Detect which cell encompasses the target text, then output its [x, y] center coordinate. 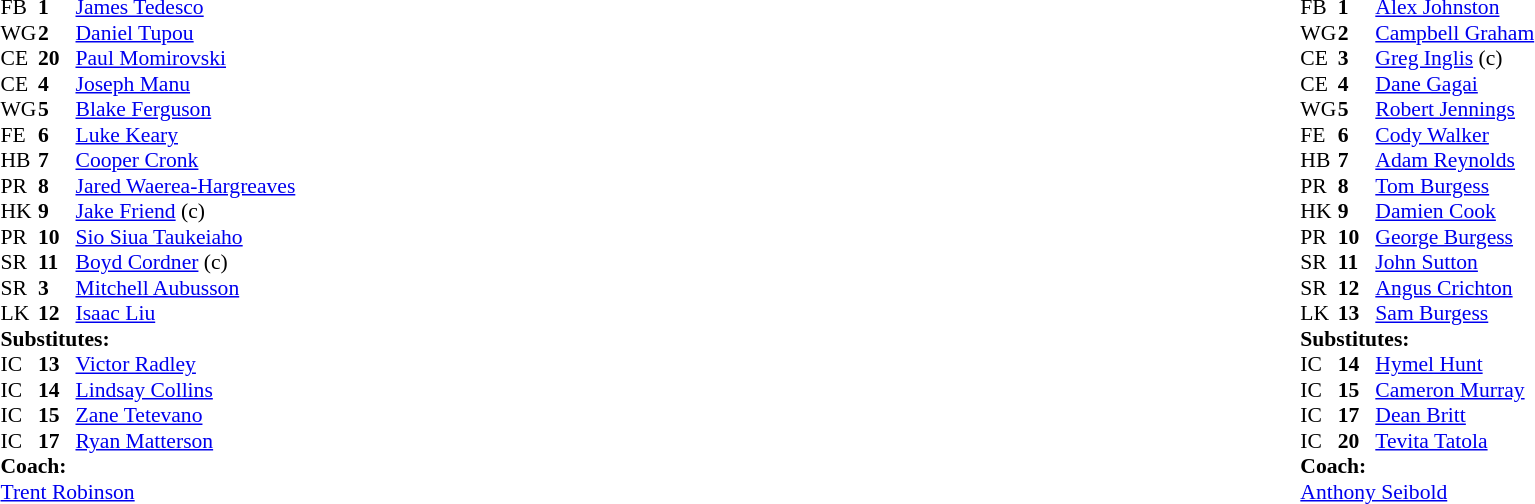
Mitchell Aubusson [186, 288]
Paul Momirovski [186, 59]
Lindsay Collins [186, 390]
Cooper Cronk [186, 161]
Sam Burgess [1454, 313]
Blake Ferguson [186, 109]
Cameron Murray [1454, 390]
Hymel Hunt [1454, 365]
John Sutton [1454, 263]
Angus Crichton [1454, 288]
Greg Inglis (c) [1454, 59]
Dane Gagai [1454, 84]
Damien Cook [1454, 211]
Boyd Cordner (c) [186, 263]
Dean Britt [1454, 415]
Sio Siua Taukeiaho [186, 237]
Tom Burgess [1454, 186]
Cody Walker [1454, 135]
Luke Keary [186, 135]
Campbell Graham [1454, 33]
Daniel Tupou [186, 33]
Zane Tetevano [186, 415]
Adam Reynolds [1454, 161]
George Burgess [1454, 237]
Victor Radley [186, 365]
Jake Friend (c) [186, 211]
Ryan Matterson [186, 441]
Tevita Tatola [1454, 441]
Joseph Manu [186, 84]
Jared Waerea-Hargreaves [186, 186]
Robert Jennings [1454, 109]
Isaac Liu [186, 313]
